Detect which cell encompasses the target text, then output its [X, Y] center coordinate. 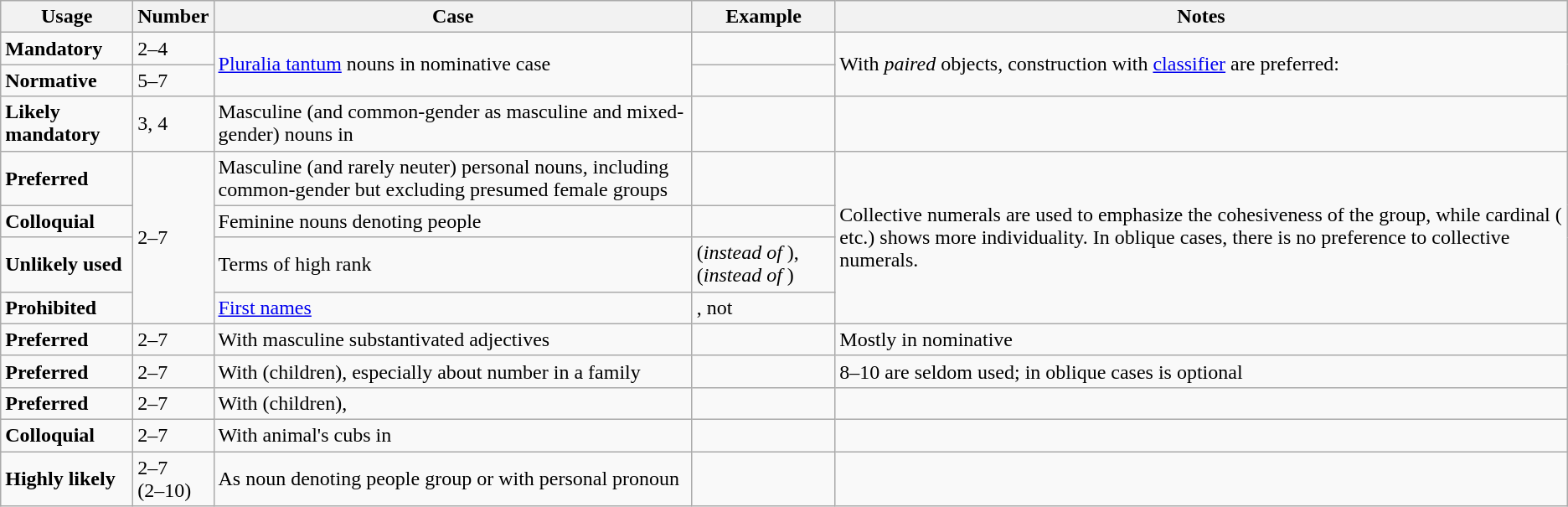
Unlikely used [67, 265]
2–7(2–10) [173, 478]
Number [173, 17]
, not [763, 308]
8–10 are seldom used; in oblique cases is optional [1201, 371]
With (children), especially about number in a family [452, 371]
With paired objects, construction with classifier are preferred: [1201, 65]
With masculine substantivated adjectives [452, 339]
With (children), [452, 403]
3, 4 [173, 124]
Usage [67, 17]
As noun denoting people group or with personal pronoun [452, 478]
2–4 [173, 49]
(instead of ), (instead of ) [763, 265]
Feminine nouns denoting people [452, 221]
Mostly in nominative [1201, 339]
Normative [67, 80]
First names [452, 308]
With animal's cubs in [452, 435]
Masculine (and common-gender as masculine and mixed-gender) nouns in [452, 124]
Likely mandatory [67, 124]
Mandatory [67, 49]
Notes [1201, 17]
Prohibited [67, 308]
Case [452, 17]
Terms of high rank [452, 265]
Masculine (and rarely neuter) personal nouns, including common-gender but excluding presumed female groups [452, 178]
Example [763, 17]
Highly likely [67, 478]
5–7 [173, 80]
Pluralia tantum nouns in nominative case [452, 65]
